For the text-containing cell, return its midpoint in (X, Y) coordinate format. 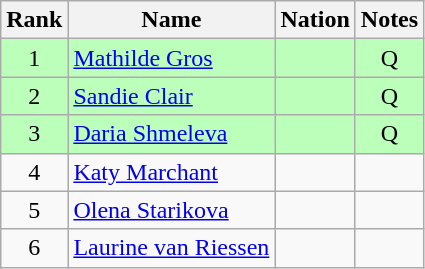
3 (34, 134)
Name (172, 20)
Sandie Clair (172, 96)
6 (34, 248)
Katy Marchant (172, 172)
1 (34, 58)
Notes (389, 20)
4 (34, 172)
2 (34, 96)
Daria Shmeleva (172, 134)
Mathilde Gros (172, 58)
Rank (34, 20)
Olena Starikova (172, 210)
5 (34, 210)
Laurine van Riessen (172, 248)
Nation (315, 20)
